For the text-containing cell, return its midpoint in (x, y) coordinate format. 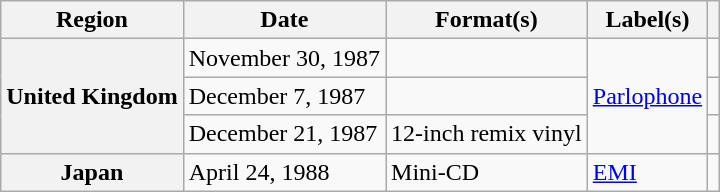
November 30, 1987 (284, 58)
Region (92, 20)
EMI (647, 172)
12-inch remix vinyl (487, 134)
Format(s) (487, 20)
Label(s) (647, 20)
April 24, 1988 (284, 172)
Date (284, 20)
United Kingdom (92, 96)
December 7, 1987 (284, 96)
December 21, 1987 (284, 134)
Parlophone (647, 96)
Japan (92, 172)
Mini-CD (487, 172)
